Return [X, Y] of the center of cell containing provided text 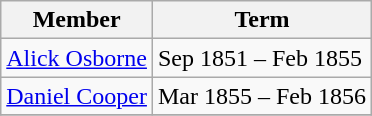
Term [262, 20]
Member [77, 20]
Alick Osborne [77, 58]
Sep 1851 – Feb 1855 [262, 58]
Daniel Cooper [77, 96]
Mar 1855 – Feb 1856 [262, 96]
